Find where the given text appears and provide that cell's center as [X, Y] coordinate. 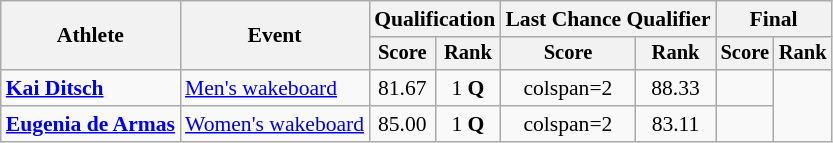
Athlete [90, 36]
Kai Ditsch [90, 88]
83.11 [675, 124]
Women's wakeboard [274, 124]
Final [774, 19]
81.67 [402, 88]
Eugenia de Armas [90, 124]
Event [274, 36]
88.33 [675, 88]
Men's wakeboard [274, 88]
Qualification [434, 19]
85.00 [402, 124]
Last Chance Qualifier [608, 19]
